Determine the (X, Y) coordinate at the center of the cell enclosing the given text.  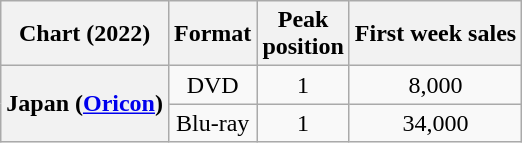
DVD (212, 85)
Chart (2022) (85, 34)
Peakposition (303, 34)
Japan (Oricon) (85, 104)
Blu-ray (212, 123)
34,000 (435, 123)
8,000 (435, 85)
Format (212, 34)
First week sales (435, 34)
